Search for the cell housing the specified text and yield its (X, Y) center coordinate. 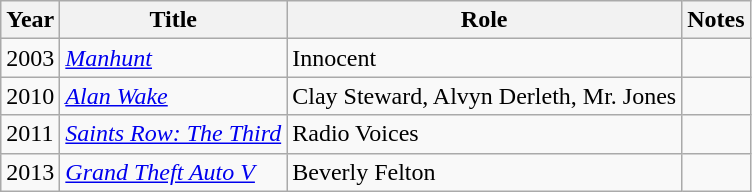
Manhunt (174, 58)
Alan Wake (174, 96)
Year (30, 20)
Radio Voices (484, 134)
Role (484, 20)
2011 (30, 134)
2013 (30, 172)
Saints Row: The Third (174, 134)
2010 (30, 96)
Notes (716, 20)
2003 (30, 58)
Title (174, 20)
Beverly Felton (484, 172)
Clay Steward, Alvyn Derleth, Mr. Jones (484, 96)
Innocent (484, 58)
Grand Theft Auto V (174, 172)
